Extract the (x, y) coordinate from the center of the cell holding the provided text.  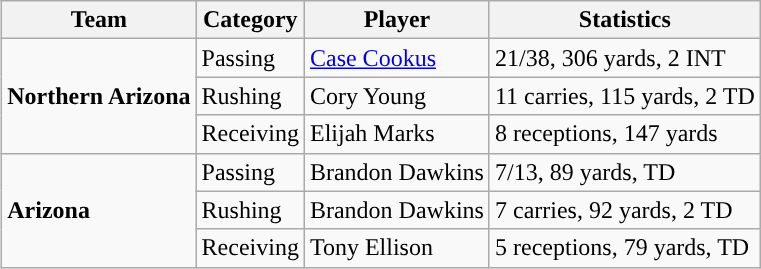
Elijah Marks (396, 134)
7 carries, 92 yards, 2 TD (624, 210)
Northern Arizona (99, 96)
Category (250, 20)
Player (396, 20)
Arizona (99, 210)
Cory Young (396, 96)
11 carries, 115 yards, 2 TD (624, 96)
Case Cookus (396, 58)
7/13, 89 yards, TD (624, 172)
21/38, 306 yards, 2 INT (624, 58)
5 receptions, 79 yards, TD (624, 248)
8 receptions, 147 yards (624, 134)
Tony Ellison (396, 248)
Team (99, 20)
Statistics (624, 20)
